Capture the cell that displays the provided text and extract its (x, y) central coordinate. 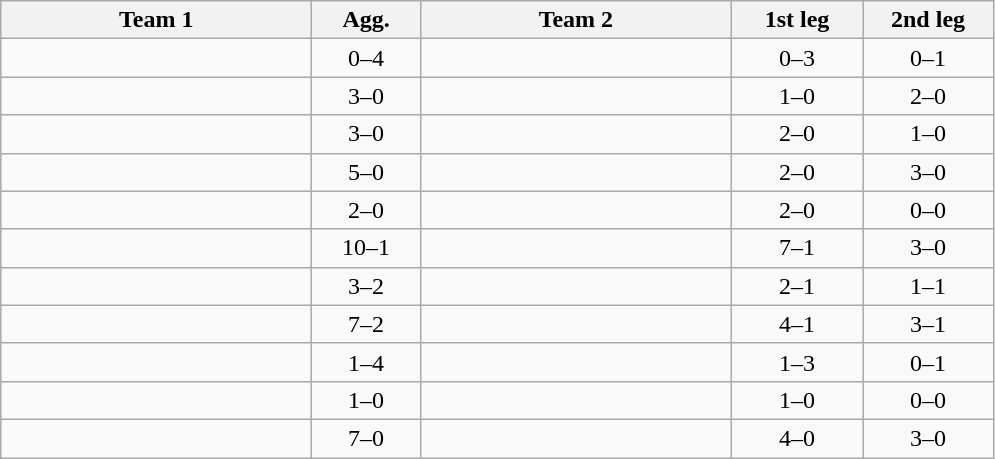
0–4 (366, 58)
2nd leg (928, 20)
1–3 (796, 362)
3–1 (928, 324)
3–2 (366, 286)
Agg. (366, 20)
Team 1 (156, 20)
Team 2 (576, 20)
2–1 (796, 286)
5–0 (366, 172)
1–4 (366, 362)
10–1 (366, 248)
7–1 (796, 248)
4–1 (796, 324)
4–0 (796, 438)
1st leg (796, 20)
7–2 (366, 324)
7–0 (366, 438)
0–3 (796, 58)
1–1 (928, 286)
